Pinpoint the cell where the given text exists, returning its (X, Y) midpoint coordinate. 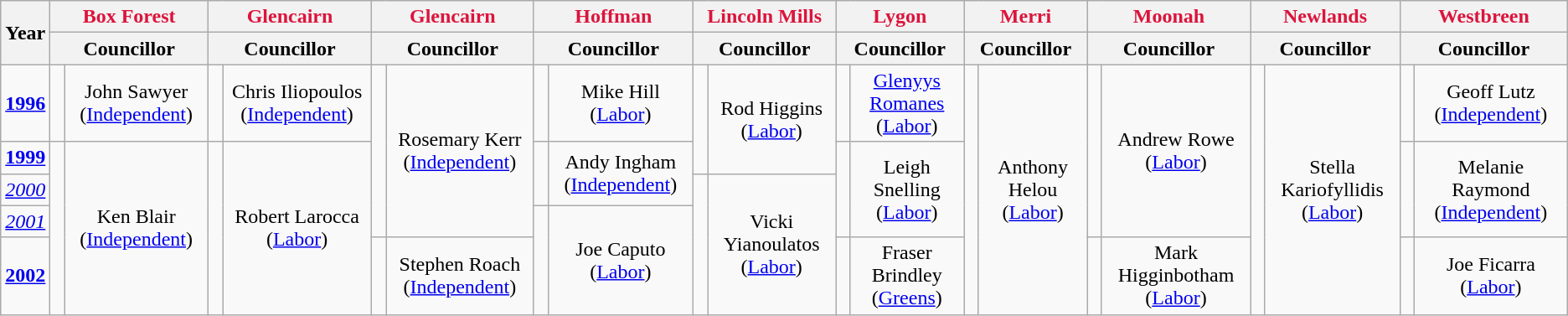
Newlands (1325, 17)
Stella Kariofyllidis (Labor) (1333, 189)
Fraser Brindley (Greens) (907, 276)
Anthony Helou (Labor) (1034, 189)
Ken Blair (Independent) (137, 228)
Chris Iliopoulos (Independent) (297, 103)
Merri (1026, 17)
Hoffman (613, 17)
Robert Larocca (Labor) (297, 228)
Leigh Snelling (Labor) (907, 189)
2002 (25, 276)
2000 (25, 189)
Rod Higgins (Labor) (772, 119)
Vicki Yianoulatos (Labor) (772, 244)
Lygon (900, 17)
Geoff Lutz (Independent) (1491, 103)
Stephen Roach (Independent) (460, 276)
1999 (25, 158)
Joe Caputo (Labor) (620, 260)
Lincoln Mills (765, 17)
Glenyys Romanes (Labor) (907, 103)
Melanie Raymond (Independent) (1491, 189)
Box Forest (129, 17)
Andrew Rowe (Labor) (1176, 151)
Year (25, 33)
1996 (25, 103)
Andy Ingham (Independent) (620, 174)
Mark Higginbotham (Labor) (1176, 276)
Joe Ficarra (Labor) (1491, 276)
Moonah (1168, 17)
John Sawyer (Independent) (137, 103)
2001 (25, 221)
Rosemary Kerr (Independent) (460, 151)
Westbreen (1483, 17)
Mike Hill (Labor) (620, 103)
